Determine the (X, Y) coordinate at the center of the cell enclosing the given text.  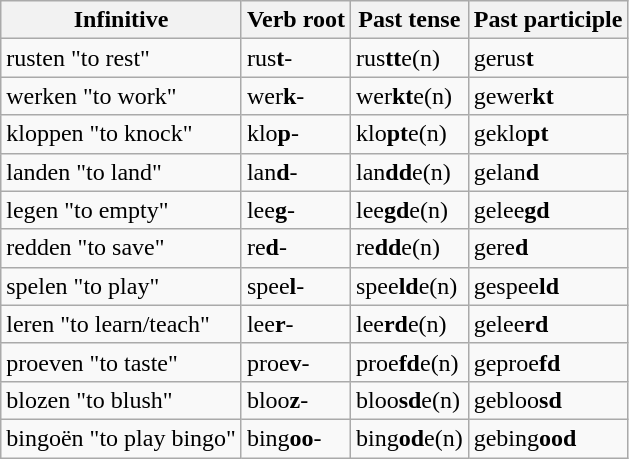
Verb root (296, 20)
werkte(n) (409, 96)
leerde(n) (409, 324)
speelde(n) (409, 286)
gered (548, 248)
proefde(n) (409, 362)
rustte(n) (409, 58)
gebloosd (548, 400)
klop- (296, 134)
bingoo- (296, 438)
speel- (296, 286)
Infinitive (122, 20)
spelen "to play" (122, 286)
geproefd (548, 362)
geleegd (548, 210)
Past tense (409, 20)
landen "to land" (122, 172)
blooz- (296, 400)
red- (296, 248)
geleerd (548, 324)
blozen "to blush" (122, 400)
land- (296, 172)
klopte(n) (409, 134)
bingode(n) (409, 438)
proeven "to taste" (122, 362)
geklopt (548, 134)
landde(n) (409, 172)
werken "to work" (122, 96)
gebingood (548, 438)
gespeeld (548, 286)
bloosde(n) (409, 400)
gewerkt (548, 96)
proev- (296, 362)
werk- (296, 96)
rusten "to rest" (122, 58)
leer- (296, 324)
rust- (296, 58)
geland (548, 172)
leeg- (296, 210)
leegde(n) (409, 210)
Past participle (548, 20)
redden "to save" (122, 248)
bingoën "to play bingo" (122, 438)
legen "to empty" (122, 210)
gerust (548, 58)
redde(n) (409, 248)
kloppen "to knock" (122, 134)
leren "to learn/teach" (122, 324)
